Output the (x, y) coordinate of the center of the cell containing the given text.  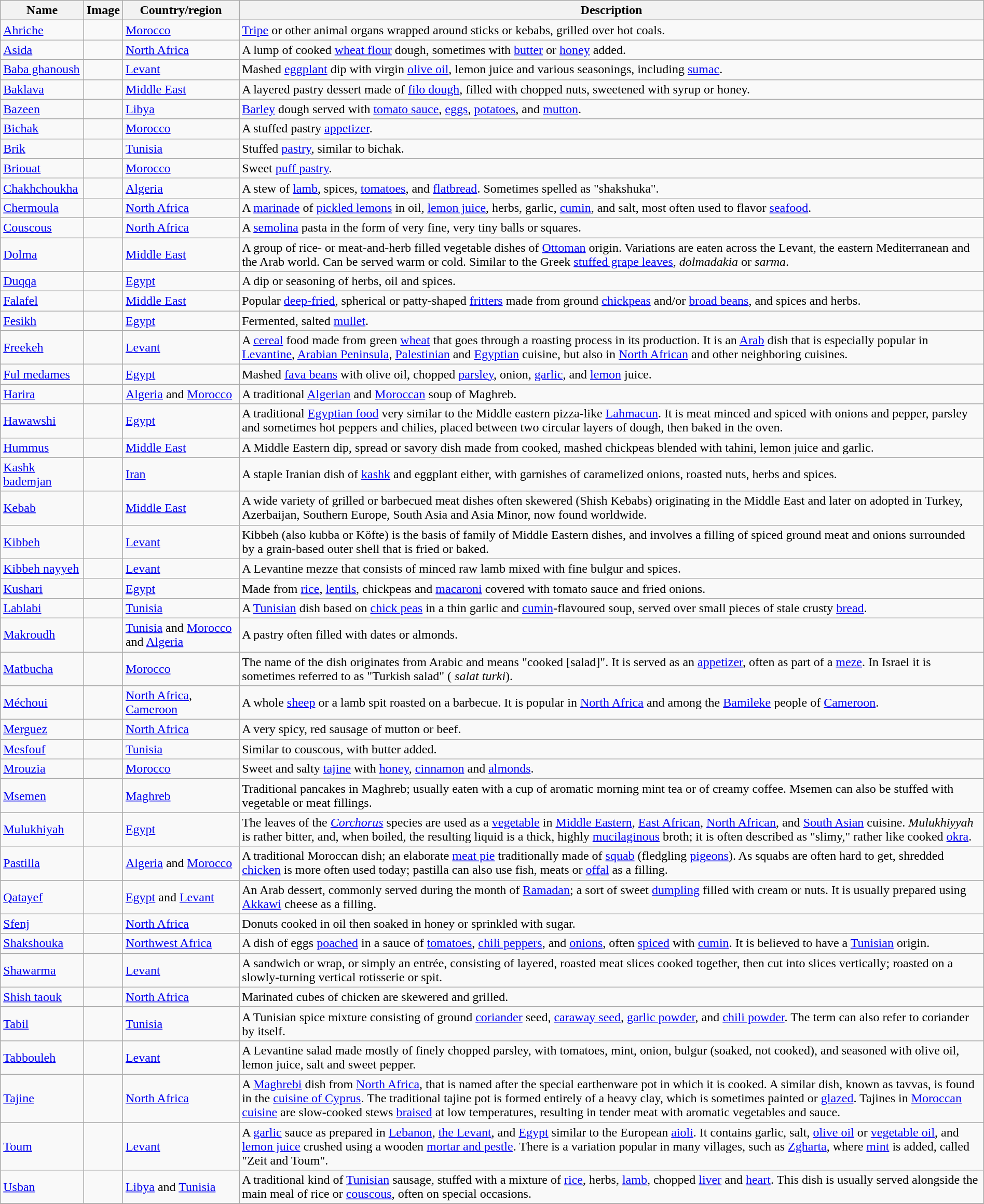
Bichak (43, 129)
Shakshouka (43, 943)
Fesikh (43, 321)
Pastilla (43, 863)
A semolina pasta in the form of very fine, very tiny balls or squares. (611, 227)
Tunisia and Morocco and Algeria (181, 634)
Méchoui (43, 703)
Mesfouf (43, 749)
Harira (43, 394)
Tabil (43, 1024)
Couscous (43, 227)
Sfenj (43, 924)
Hawawshi (43, 421)
Kebab (43, 508)
Hummus (43, 448)
Briouat (43, 168)
Merguez (43, 729)
A dip or seasoning of herbs, oil and spices. (611, 281)
Bazeen (43, 109)
A stuffed pastry appetizer. (611, 129)
Similar to couscous, with butter added. (611, 749)
Chermoula (43, 208)
A traditional Algerian and Moroccan soup of Maghreb. (611, 394)
North Africa, Cameroon (181, 703)
Chakhchoukha (43, 188)
Algeria (181, 188)
A lump of cooked wheat flour dough, sometimes with butter or honey added. (611, 50)
Iran (181, 475)
Shawarma (43, 970)
Kushari (43, 588)
Ful medames (43, 374)
Falafel (43, 301)
A marinade of pickled lemons in oil, lemon juice, herbs, garlic, cumin, and salt, most often used to flavor seafood. (611, 208)
Usban (43, 1187)
Brik (43, 148)
Libya (181, 109)
Mrouzia (43, 769)
Matbucha (43, 669)
Freekeh (43, 348)
Shish taouk (43, 997)
Tajine (43, 1098)
Description (611, 10)
Kashk bademjan (43, 475)
Image (103, 10)
Mulukhiyah (43, 830)
Lablabi (43, 608)
Stuffed pastry, similar to bichak. (611, 148)
A stew of lamb, spices, tomatoes, and flatbread. Sometimes spelled as "shakshuka". (611, 188)
Egypt and Levant (181, 897)
Made from rice, lentils, chickpeas and macaroni covered with tomato sauce and fried onions. (611, 588)
Toum (43, 1146)
Ahriche (43, 30)
Dolma (43, 254)
Asida (43, 50)
Mashed eggplant dip with virgin olive oil, lemon juice and various seasonings, including sumac. (611, 70)
A Levantine mezze that consists of minced raw lamb mixed with fine bulgur and spices. (611, 569)
Sweet puff pastry. (611, 168)
Qatayef (43, 897)
Name (43, 10)
Fermented, salted mullet. (611, 321)
Kibbeh nayyeh (43, 569)
Tabbouleh (43, 1057)
Popular deep-fried, spherical or patty-shaped fritters made from ground chickpeas and/or broad beans, and spices and herbs. (611, 301)
Kibbeh (43, 542)
Country/region (181, 10)
Baklava (43, 89)
A Tunisian dish based on chick peas in a thin garlic and cumin-flavoured soup, served over small pieces of stale crusty bread. (611, 608)
A very spicy, red sausage of mutton or beef. (611, 729)
Sweet and salty tajine with honey, cinnamon and almonds. (611, 769)
Msemen (43, 795)
A staple Iranian dish of kashk and eggplant either, with garnishes of caramelized onions, roasted nuts, herbs and spices. (611, 475)
Mashed fava beans with olive oil, chopped parsley, onion, garlic, and lemon juice. (611, 374)
Northwest Africa (181, 943)
A Middle Eastern dip, spread or savory dish made from cooked, mashed chickpeas blended with tahini, lemon juice and garlic. (611, 448)
Libya and Tunisia (181, 1187)
A layered pastry dessert made of filo dough, filled with chopped nuts, sweetened with syrup or honey. (611, 89)
Duqqa (43, 281)
Marinated cubes of chicken are skewered and grilled. (611, 997)
Makroudh (43, 634)
Barley dough served with tomato sauce, eggs, potatoes, and mutton. (611, 109)
A dish of eggs poached in a sauce of tomatoes, chili peppers, and onions, often spiced with cumin. It is believed to have a Tunisian origin. (611, 943)
Tripe or other animal organs wrapped around sticks or kebabs, grilled over hot coals. (611, 30)
Donuts cooked in oil then soaked in honey or sprinkled with sugar. (611, 924)
Baba ghanoush (43, 70)
A pastry often filled with dates or almonds. (611, 634)
Maghreb (181, 795)
A whole sheep or a lamb spit roasted on a barbecue. It is popular in North Africa and among the Bamileke people of Cameroon. (611, 703)
